Provide the [X, Y] coordinate of the cell's center where the given text is located.  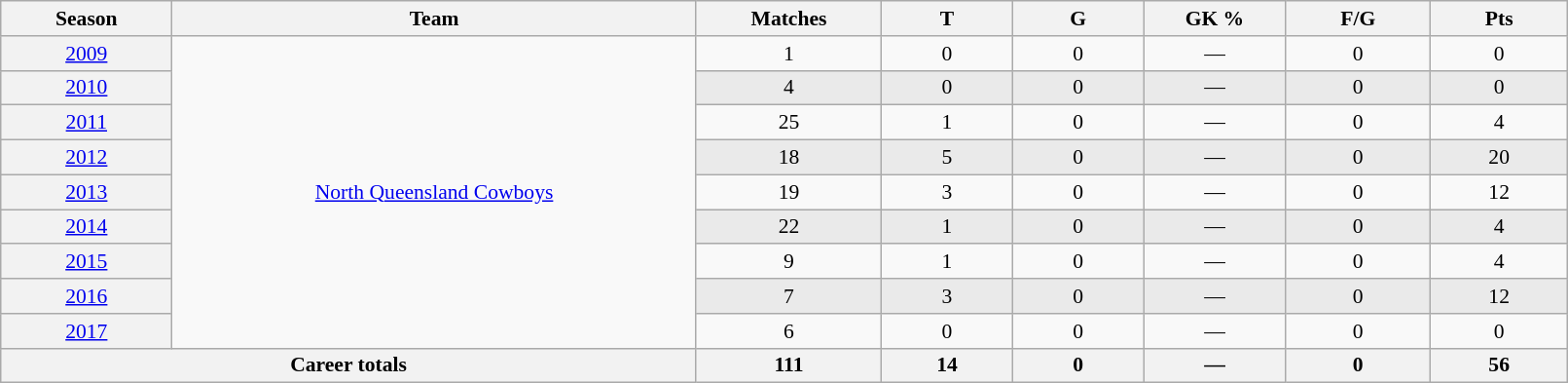
56 [1499, 365]
T [948, 19]
2014 [87, 227]
2011 [87, 123]
2009 [87, 54]
G [1078, 19]
Career totals [348, 365]
GK % [1215, 19]
22 [788, 227]
19 [788, 192]
2010 [87, 88]
Pts [1499, 19]
F/G [1358, 19]
25 [788, 123]
2013 [87, 192]
Team [434, 19]
18 [788, 158]
20 [1499, 158]
6 [788, 331]
111 [788, 365]
Season [87, 19]
North Queensland Cowboys [434, 193]
2012 [87, 158]
2017 [87, 331]
2015 [87, 262]
2016 [87, 296]
9 [788, 262]
14 [948, 365]
5 [948, 158]
Matches [788, 19]
7 [788, 296]
